Return the (x, y) coordinate for the center point of the cell that contains the specified text.  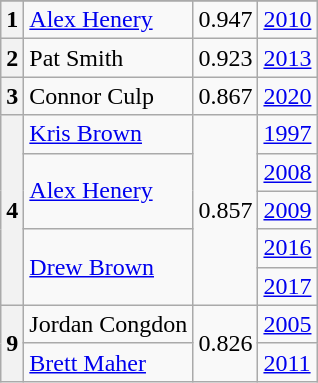
2005 (288, 324)
1997 (288, 134)
Brett Maher (108, 362)
2016 (288, 248)
2011 (288, 362)
1 (12, 20)
4 (12, 210)
0.947 (226, 20)
0.867 (226, 96)
2008 (288, 172)
Drew Brown (108, 267)
2 (12, 58)
2013 (288, 58)
2017 (288, 286)
0.857 (226, 210)
Connor Culp (108, 96)
0.923 (226, 58)
0.826 (226, 343)
2009 (288, 210)
Jordan Congdon (108, 324)
2010 (288, 20)
Kris Brown (108, 134)
Pat Smith (108, 58)
9 (12, 343)
3 (12, 96)
2020 (288, 96)
